Return the [X, Y] coordinate for the center point of the cell that contains the specified text.  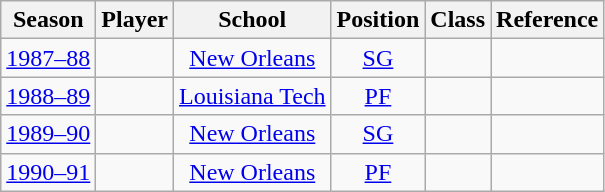
Position [378, 20]
Reference [548, 20]
Class [458, 20]
Louisiana Tech [253, 96]
1989–90 [48, 134]
1990–91 [48, 172]
School [253, 20]
1987–88 [48, 58]
Season [48, 20]
Player [135, 20]
1988–89 [48, 96]
